Pinpoint the cell where the given text exists, returning its [X, Y] midpoint coordinate. 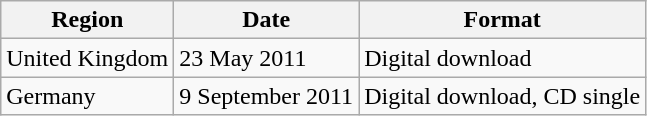
9 September 2011 [266, 96]
Digital download, CD single [502, 96]
Germany [88, 96]
23 May 2011 [266, 58]
Date [266, 20]
Format [502, 20]
Region [88, 20]
United Kingdom [88, 58]
Digital download [502, 58]
